Return (x, y) of the center of cell containing provided text 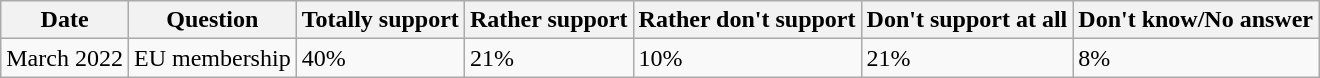
10% (747, 58)
Rather support (548, 20)
8% (1196, 58)
Date (65, 20)
EU membership (212, 58)
Totally support (380, 20)
Rather don't support (747, 20)
Question (212, 20)
40% (380, 58)
March 2022 (65, 58)
Don't support at all (967, 20)
Don't know/No answer (1196, 20)
